Determine the (x, y) coordinate at the center of the cell enclosing the given text.  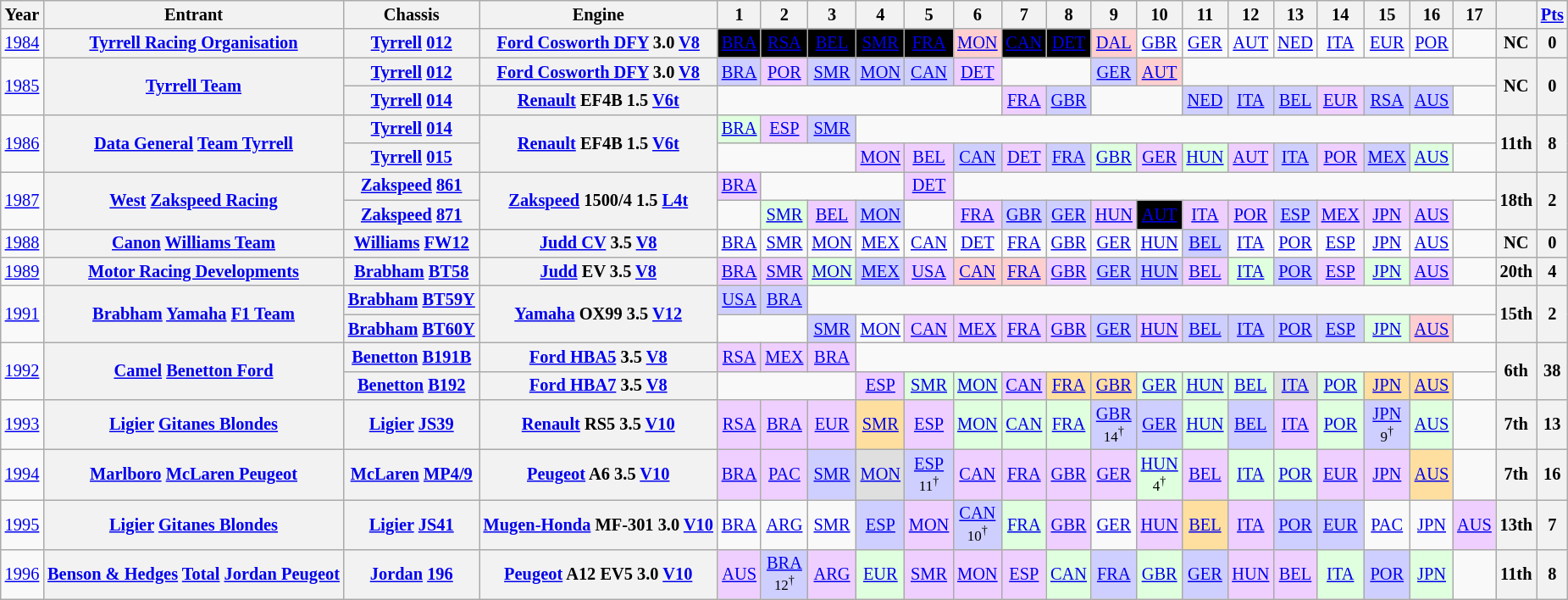
HUN4† (1160, 475)
12 (1250, 14)
3 (832, 14)
Mugen-Honda MF-301 3.0 V10 (598, 524)
McLaren MP4/9 (412, 475)
DAL (1114, 43)
6th (1516, 371)
Chassis (412, 14)
Benetton B192 (412, 386)
Data General Team Tyrrell (193, 142)
Judd CV 3.5 V8 (598, 243)
6 (978, 14)
Ford HBA5 3.5 V8 (598, 357)
Peugeot A6 3.5 V10 (598, 475)
1995 (22, 524)
Zakspeed 861 (412, 186)
Tyrrell Racing Organisation (193, 43)
10 (1160, 14)
BRA12† (784, 575)
Ligier JS39 (412, 425)
Motor Racing Developments (193, 271)
ESP11† (928, 475)
Engine (598, 14)
1991 (22, 314)
1985 (22, 86)
Tyrrell 015 (412, 158)
Brabham BT58 (412, 271)
Yamaha OX99 3.5 V12 (598, 314)
1988 (22, 243)
Year (22, 14)
Brabham BT59Y (412, 300)
Marlboro McLaren Peugeot (193, 475)
Peugeot A12 EV5 3.0 V10 (598, 575)
Zakspeed 1500/4 1.5 L4t (598, 200)
9 (1114, 14)
Canon Williams Team (193, 243)
1984 (22, 43)
14 (1340, 14)
Benetton B191B (412, 357)
Renault RS5 3.5 V10 (598, 425)
18th (1516, 200)
1996 (22, 575)
20th (1516, 271)
Pts (1552, 14)
1992 (22, 371)
JPN9† (1388, 425)
Brabham BT60Y (412, 329)
Zakspeed 871 (412, 214)
1 (740, 14)
Benson & Hedges Total Jordan Peugeot (193, 575)
15th (1516, 314)
GBR14† (1114, 425)
Williams FW12 (412, 243)
1994 (22, 475)
Ford HBA7 3.5 V8 (598, 386)
Tyrrell Team (193, 86)
1986 (22, 142)
1993 (22, 425)
11 (1205, 14)
Camel Benetton Ford (193, 371)
Jordan 196 (412, 575)
17 (1474, 14)
5 (928, 14)
13th (1516, 524)
1987 (22, 200)
CAN10† (978, 524)
1989 (22, 271)
Entrant (193, 14)
15 (1388, 14)
38 (1552, 371)
Brabham Yamaha F1 Team (193, 314)
Ligier JS41 (412, 524)
Judd EV 3.5 V8 (598, 271)
West Zakspeed Racing (193, 200)
